Identify which cell holds the provided text, then report its [x, y] central coordinate. 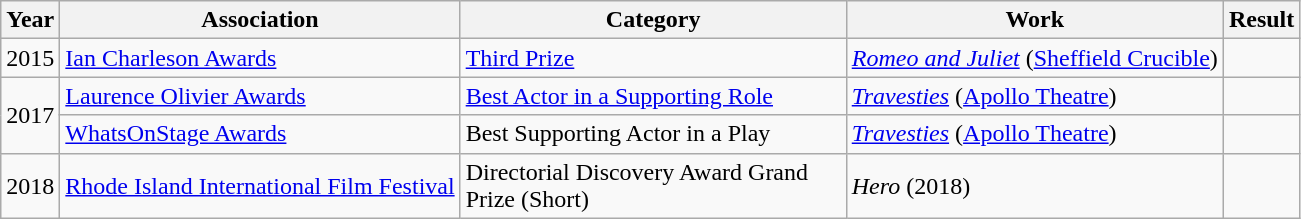
Rhode Island International Film Festival [260, 186]
Ian Charleson Awards [260, 58]
Laurence Olivier Awards [260, 96]
Third Prize [653, 58]
2018 [30, 186]
2017 [30, 115]
2015 [30, 58]
Hero (2018) [1034, 186]
Year [30, 20]
Best Actor in a Supporting Role [653, 96]
Result [1261, 20]
Romeo and Juliet (Sheffield Crucible) [1034, 58]
WhatsOnStage Awards [260, 134]
Category [653, 20]
Association [260, 20]
Best Supporting Actor in a Play [653, 134]
Work [1034, 20]
Directorial Discovery Award Grand Prize (Short) [653, 186]
